Detect which cell encompasses the target text, then output its (x, y) center coordinate. 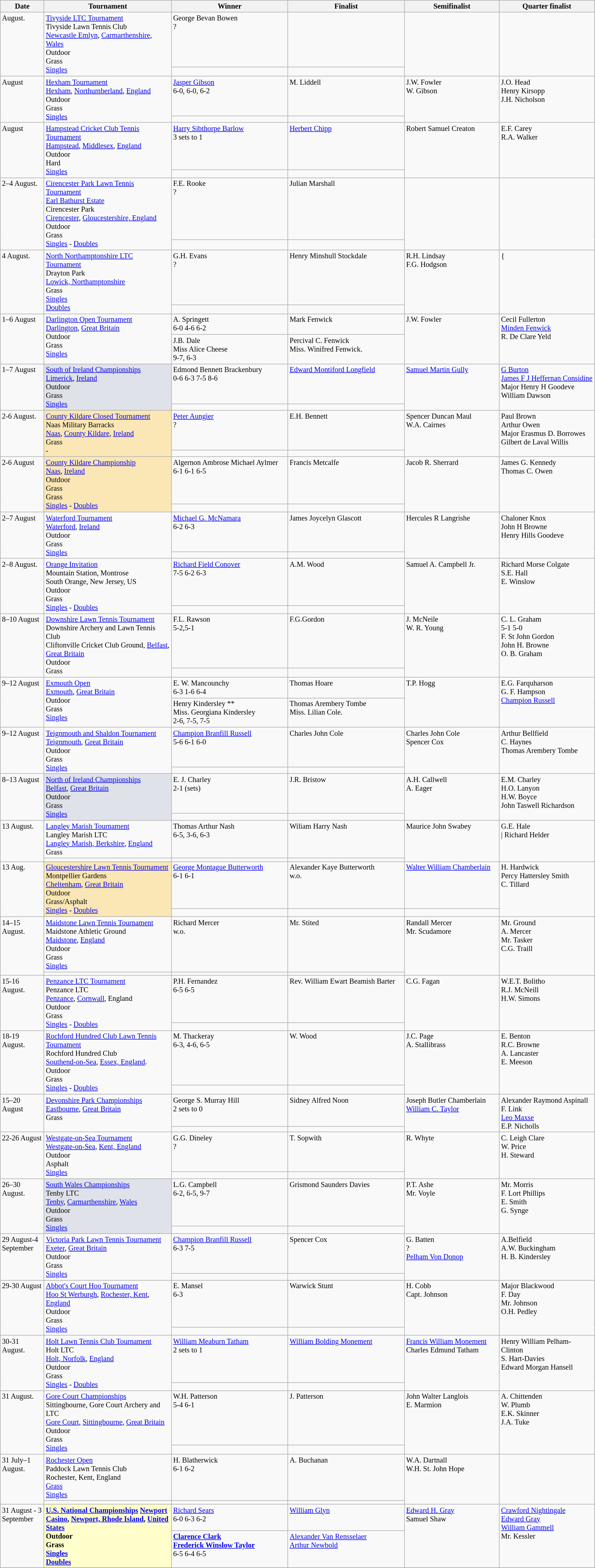
Warwick Stunt (346, 1304)
E.M. Charley H.O. Lanyon H.W. Boyce John Taswell Richardson (547, 797)
G.H. Evans? (230, 277)
Francis William Monement Charles Edmund Tatham (452, 1363)
Orange InvitationMountain Station, MontroseSouth Orange, New Jersey, USOutdoorGrass Singles - Doubles (108, 586)
A.M. Wood (346, 582)
Thomas Hoare (346, 688)
Richard Morse Colgate S.E. Hall E. Winslow (547, 586)
Victoria Park Lawn Tennis Tournament Exeter, Great BritainOutdoorGrassSingles (108, 1257)
Champion Branfill Russell6-3 7-5 (230, 1253)
Finalist (346, 6)
Semifinalist (452, 6)
P.H. Fernandez6-5 6-5 (230, 999)
Champion Branfill Russell 5-6 6-1 6-0 (230, 747)
Devonshire Park Championships Eastbourne, Great BritainGrass (108, 1113)
31 August. (22, 1422)
H. Cobb Capt. Johnson (452, 1308)
T. Sopwith (346, 1152)
North Northamptonshire LTC Tournament Drayton ParkLowick, NorthamptonshireGrassSingles Doubles (108, 282)
George Bevan Bowen? (230, 39)
J.C. Page A. Stallibrass (452, 1062)
Henry William Pelham-Clinton S. Hart-Davies Edward Morgan Hansell (547, 1363)
29 August-4 September (22, 1257)
Clarence ClarkFrederick Winslow Taylor6-5 6-4 6-5 (230, 1549)
Exmouth Open Exmouth, Great BritainOutdoorGrassSingles (108, 702)
J. McNeile W. R. Young (452, 645)
Jacob R. Sherrard (452, 484)
Robert Samuel Creaton (452, 150)
Tivyside LTC Tournament Tivyside Lawn Tennis ClubNewcastle Emlyn, Carmarthenshire, WalesOutdoorGrassSingles (108, 44)
E. Benton R.C. Browne A. Lancaster E. Meeson (547, 1062)
26–30 August. (22, 1206)
2-6 August (22, 484)
R.H. Lindsay F.G. Hodgson (452, 282)
George S. Murray Hill2 sets to 0 (230, 1110)
Thomas Arthur Nash6-5, 3-6, 6-3 (230, 839)
George Montague Butterworth6-1 6-1 (230, 885)
Francis Metcalfe (346, 480)
County Kildare Closed TournamentNaas Military BarracksNaas, County Kildare, IrelandGrass - (108, 433)
Edward Montiford Longfield (346, 384)
William Bolding Monement (346, 1359)
Peter Aungier? (230, 430)
Herbert Chipp (346, 146)
J.B. Dale Miss Alice Cheese 9-7, 6-3 (230, 349)
J.W. Fowler (452, 339)
Waterford Tournament Waterford, IrelandOutdoorGrassSingles (108, 535)
Harry Sibthorpe Barlow3 sets to 1 (230, 146)
31 August - 3 September (22, 1536)
1–7 August (22, 387)
Richard Mercer w.o. (230, 944)
W.E.T. Bolitho R.J. McNeill H.W. Simons (547, 1003)
Sidney Alfred Noon (346, 1110)
13 Aug. (22, 889)
U.S. National Championships Newport Casino, Newport, Rhode Island, United StatesOutdoorGrassSinglesDoubles (108, 1536)
G.E. Hale| Richard Helder (547, 841)
William Glyn (346, 1517)
Samuel Martin Gully (452, 387)
Westgate-on-Sea Tournament Westgate-on-Sea, Kent, EnglandOutdoorAsphaltSingles (108, 1155)
Michael G. McNamara6-2 6-3 (230, 532)
Chaloner Knox John H Browne Henry Hills Goodeve (547, 535)
Randall Mercer Mr. Scudamore (452, 946)
Samuel A. Campbell Jr. (452, 586)
Penzance LTC TournamentPenzance LTCPenzance, Cornwall, EnglandOutdoorGrassSingles - Doubles (108, 1003)
2–8 August. (22, 586)
Rochester OpenPaddock Lawn Tennis ClubRochester, Kent, EnglandGrass Singles (108, 1477)
Cecil Fullerton Minden Fenwick R. De Clare Yeld (547, 339)
Edmond Bennett Brackenbury0-6 6-3 7-5 8-6 (230, 384)
31 July–1 August. (22, 1479)
County Kildare Championship Naas, IrelandOutdoorGrassGrassSingles - Doubles (108, 484)
Wiliam Harry Nash (346, 839)
August. (22, 44)
Gore Court Championships Sittingbourne, Gore Court Archery and LTCGore Court, Sittingbourne, Great BritainOutdoorGrassSingles (108, 1422)
H. Blatherwick 6-1 6-2 (230, 1477)
14–15 August. (22, 946)
E.F. Carey R.A. Walker (547, 150)
1–6 August (22, 339)
18-19 August. (22, 1062)
2–4 August. (22, 214)
W. Wood (346, 1058)
Maurice John Swabey (452, 841)
Alexander Van Rensselaer Arthur Newbold (346, 1549)
E. W. Mancounchy6-3 1-6 6-4 (230, 688)
Edward H. Gray Samuel Shaw (452, 1536)
P.T. Ashe Mr. Voyle (452, 1206)
Rev. William Ewart Beamish Barter (346, 999)
22-26 August (22, 1155)
A. Buchanan (346, 1477)
Gloucestershire Lawn Tennis TournamentMontpellier GardensCheltenham, Great BritainOutdoorGrass/AsphaltSingles - Doubles (108, 889)
W.A. Dartnall W.H. St. John Hope (452, 1479)
A.H. Callwell A. Eager (452, 797)
C. Leigh Clare W. Price H. Steward (547, 1155)
Langley Marish TournamentLangley Marish LTC Langley Marish, Berkshire, EnglandGrass (108, 839)
Hexham Tournament Hexham, Northumberland, EnglandOutdoorGrassSingles (108, 99)
Richard Sears 6-0 6-3 6-2 (230, 1517)
Mr. Morris F. Lort Phillips E. Smith G. Synge (547, 1206)
Hercules R Langrishe (452, 535)
Teignmouth and Shaldon Tournament Teignmouth, Great BritainOutdoorGrassSingles (108, 750)
Jasper Gibson6-0, 6-0, 6-2 (230, 96)
M. Liddell (346, 96)
M. Thackeray6-3, 4-6, 6-5 (230, 1058)
Richard Field Conover7-5 6-2 6-3 (230, 582)
A.Belfield A.W. Buckingham H. B. Kindersley (547, 1257)
Mr. Ground A. Mercer Mr. Tasker C.G. Traill (547, 946)
G Burton James F J Heffernan Considine Major Henry H Goodeve William Dawson (547, 387)
Spencer Duncan Maul W.A. Cairnes (452, 433)
South of Ireland ChampionshipsLimerick, IrelandOutdoorGrassSingles (108, 387)
J. Patterson (346, 1418)
Major Blackwood F. Day Mr. Johnson O.H. Pedley (547, 1308)
Rochford Hundred Club Lawn Tennis TournamentRochford Hundred ClubSouthend-on-Sea, Essex, England.OutdoorGrassSingles - Doubles (108, 1062)
Joseph Butler Chamberlain William C. Taylor (452, 1113)
Maidstone Lawn Tennis Tournament Maidstone Athletic Ground Maidstone, EnglandOutdoorGrassSingles (108, 944)
W.H. Patterson5-4 6-1 (230, 1418)
J.R. Bristow (346, 794)
E. Mansel6-3 (230, 1304)
South Wales Championships Tenby LTCTenby, Carmarthenshire, WalesOutdoorGrassSingles (108, 1206)
Thomas Arembery Tombe Miss. Lilian Cole. (346, 712)
A. Chittenden W. Plumb E.K. Skinner J.A. Tuke (547, 1422)
2–7 August (22, 535)
James G. Kennedy Thomas C. Owen (547, 484)
Darlington Open Tournament Darlington, Great BritainOutdoorGrassSingles (108, 339)
E.G. Farquharson G. F. Hampson Champion Russell (547, 702)
2-6 August. (22, 433)
James Joycelyn Glascott (346, 532)
Holt Lawn Tennis Club TournamentHolt LTCHolt, Norfolk, EnglandOutdoorGrassSingles - Doubles (108, 1363)
8–13 August (22, 797)
Spencer Cox (346, 1253)
Mark Fenwick (346, 324)
Downshire Lawn Tennis Tournament Downshire Archery and Lawn Tennis Club Cliftonville Cricket Club Ground, Belfast, Great BritainOutdoorGrass (108, 645)
Julian Marshall (346, 209)
C.G. Fagan (452, 1003)
Henry Kindersley ** Miss. Georgiana Kindersley2-6, 7-5, 7-5 (230, 712)
North of Ireland Championships Belfast, Great BritainOutdoorGrassSingles (108, 797)
Henry Minshull Stockdale (346, 277)
Algernon Ambrose Michael Aylmer6-1 6-1 6-5 (230, 480)
Abbot's Court Hoo Tournament Hoo St Werburgh, Rochester, Kent, EnglandOutdoorGrassSingles (108, 1308)
Paul Brown Arthur Owen Major Erasmus D. Borrowes Gilbert de Laval Willis (547, 433)
R. Whyte (452, 1155)
Date (22, 6)
F.L. Rawson5-2,5-1 (230, 641)
Grismond Saunders Davies (346, 1202)
Hampstead Cricket Club Tennis Tournament Hampstead, Middlesex, EnglandOutdoorHardSingles (108, 150)
Alexander Kaye Butterworthw.o. (346, 885)
C. L. Graham 5-1 5-0 F. St John Gordon John H. Browne O. B. Graham (547, 645)
E.H. Bennett (346, 430)
Charles John Cole (346, 747)
{ (547, 282)
T.P. Hogg (452, 702)
E. J. Charley 2-1 (sets) (230, 794)
Quarter finalist (547, 6)
William Meaburn Tatham2 sets to 1 (230, 1359)
G.G. Dineley? (230, 1152)
15–20 August (22, 1113)
F.E. Rooke? (230, 209)
A. Springett6-0 4-6 6-2 (230, 324)
Cirencester Park Lawn Tennis TournamentEarl Bathurst EstateCirencester ParkCirencester, Gloucestershire, EnglandOutdoorGrassSingles - Doubles (108, 214)
4 August. (22, 282)
John Walter Langlois E. Marmion (452, 1422)
Crawford Nightingale Edward Gray William Gammell Mr. Kessler (547, 1536)
F.G.Gordon (346, 641)
Arthur Bellfield C. Haynes Thomas Arembery Tombe (547, 750)
29-30 August (22, 1308)
30-31 August. (22, 1363)
8–10 August (22, 645)
13 August. (22, 841)
Walter William Chamberlain (452, 885)
H. Hardwick Percy Hattersley Smith C. Tillard (547, 889)
Winner (230, 6)
J.O. Head Henry Kirsopp J.H. Nicholson (547, 99)
L.G. Campbell 6-2, 6-5, 9-7 (230, 1202)
J.W. Fowler W. Gibson (452, 99)
Mr. Stited (346, 944)
Alexander Raymond Aspinall F. Link Leo Maxse E.P. Nicholls (547, 1113)
15-16 August. (22, 1003)
G. Batten ? Pelham Von Donop (452, 1257)
Tournament (108, 6)
Charles John Cole Spencer Cox (452, 750)
Percival C. Fenwick Miss. Winifred Fenwick. (346, 349)
